Find where the given text appears and provide that cell's center as [x, y] coordinate. 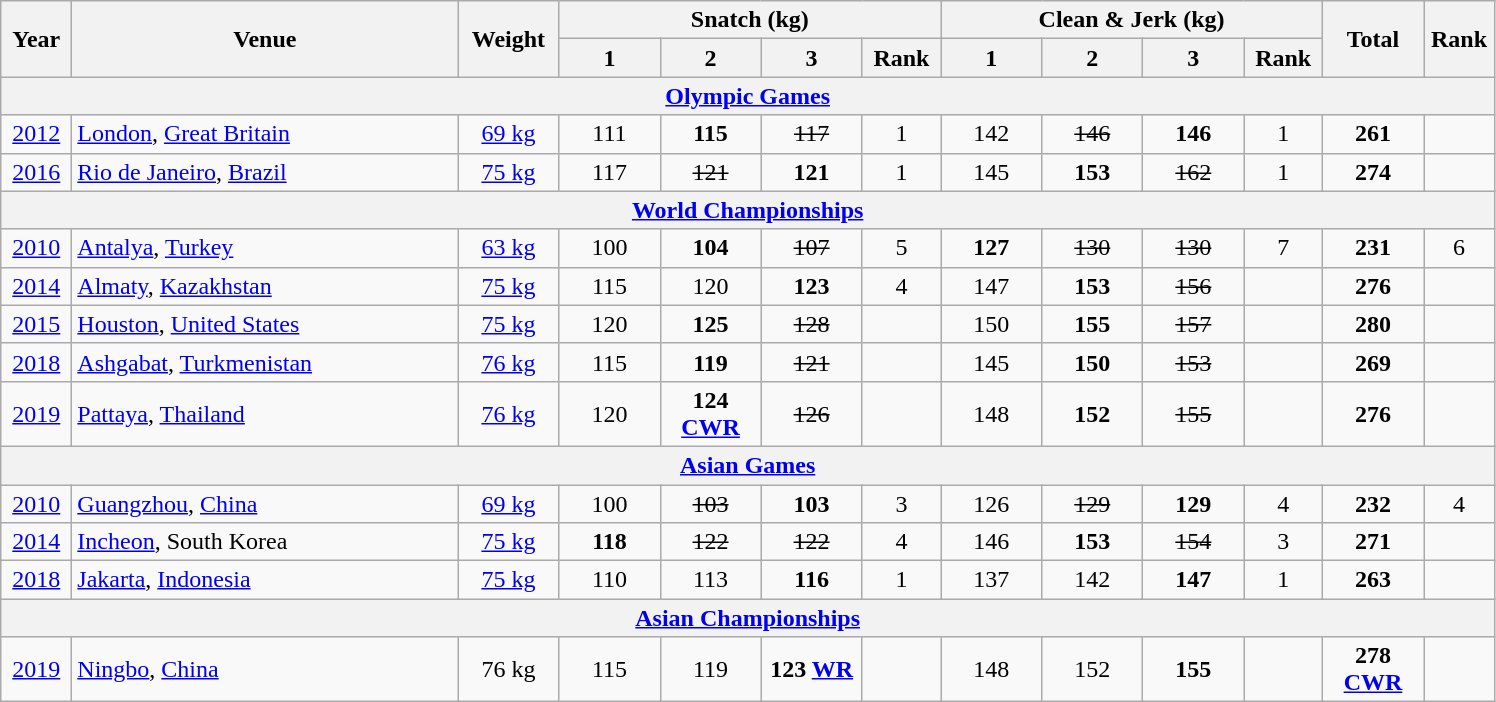
111 [610, 134]
7 [1284, 248]
125 [710, 324]
Almaty, Kazakhstan [265, 286]
107 [812, 248]
157 [1194, 324]
110 [610, 580]
2012 [36, 134]
116 [812, 580]
Ningbo, China [265, 670]
Houston, United States [265, 324]
113 [710, 580]
271 [1372, 542]
123 [812, 286]
137 [992, 580]
Jakarta, Indonesia [265, 580]
280 [1372, 324]
162 [1194, 172]
156 [1194, 286]
Incheon, South Korea [265, 542]
Antalya, Turkey [265, 248]
274 [1372, 172]
2016 [36, 172]
127 [992, 248]
231 [1372, 248]
Guangzhou, China [265, 503]
232 [1372, 503]
263 [1372, 580]
154 [1194, 542]
Venue [265, 39]
Clean & Jerk (kg) [1132, 20]
Pattaya, Thailand [265, 414]
269 [1372, 362]
Snatch (kg) [750, 20]
63 kg [508, 248]
118 [610, 542]
Ashgabat, Turkmenistan [265, 362]
278 CWR [1372, 670]
London, Great Britain [265, 134]
128 [812, 324]
104 [710, 248]
World Championships [748, 210]
124 CWR [710, 414]
261 [1372, 134]
Year [36, 39]
Asian Championships [748, 618]
Olympic Games [748, 96]
Total [1372, 39]
5 [902, 248]
6 [1460, 248]
123 WR [812, 670]
Rio de Janeiro, Brazil [265, 172]
Asian Games [748, 465]
Weight [508, 39]
2015 [36, 324]
